For the text-containing cell, return its midpoint in [X, Y] coordinate format. 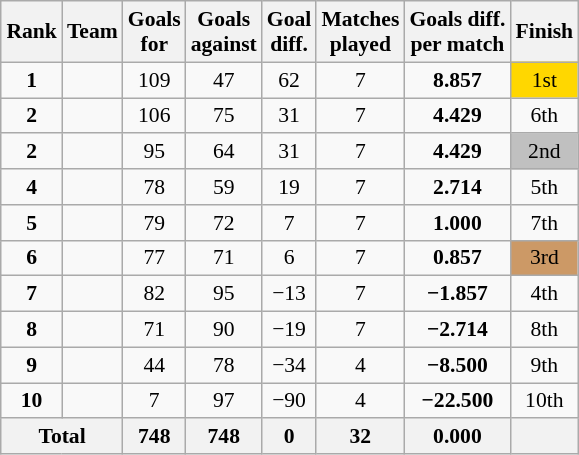
−2.714 [457, 330]
0 [290, 437]
32 [360, 437]
59 [224, 187]
4th [544, 294]
Goalsfor [154, 32]
6th [544, 116]
82 [154, 294]
1 [32, 80]
72 [224, 223]
Finish [544, 32]
77 [154, 258]
79 [154, 223]
106 [154, 116]
Rank [32, 32]
10 [32, 401]
97 [224, 401]
Goalsagainst [224, 32]
9 [32, 365]
1st [544, 80]
5 [32, 223]
8th [544, 330]
0.000 [457, 437]
9th [544, 365]
Total [62, 437]
2.714 [457, 187]
−34 [290, 365]
0.857 [457, 258]
2nd [544, 152]
−1.857 [457, 294]
90 [224, 330]
75 [224, 116]
−8.500 [457, 365]
1.000 [457, 223]
44 [154, 365]
−90 [290, 401]
Matchesplayed [360, 32]
−19 [290, 330]
47 [224, 80]
3rd [544, 258]
10th [544, 401]
5th [544, 187]
64 [224, 152]
62 [290, 80]
8 [32, 330]
Team [92, 32]
19 [290, 187]
7th [544, 223]
Goals diff.per match [457, 32]
8.857 [457, 80]
109 [154, 80]
−22.500 [457, 401]
−13 [290, 294]
Goaldiff. [290, 32]
